Search for the cell housing the specified text and yield its [x, y] center coordinate. 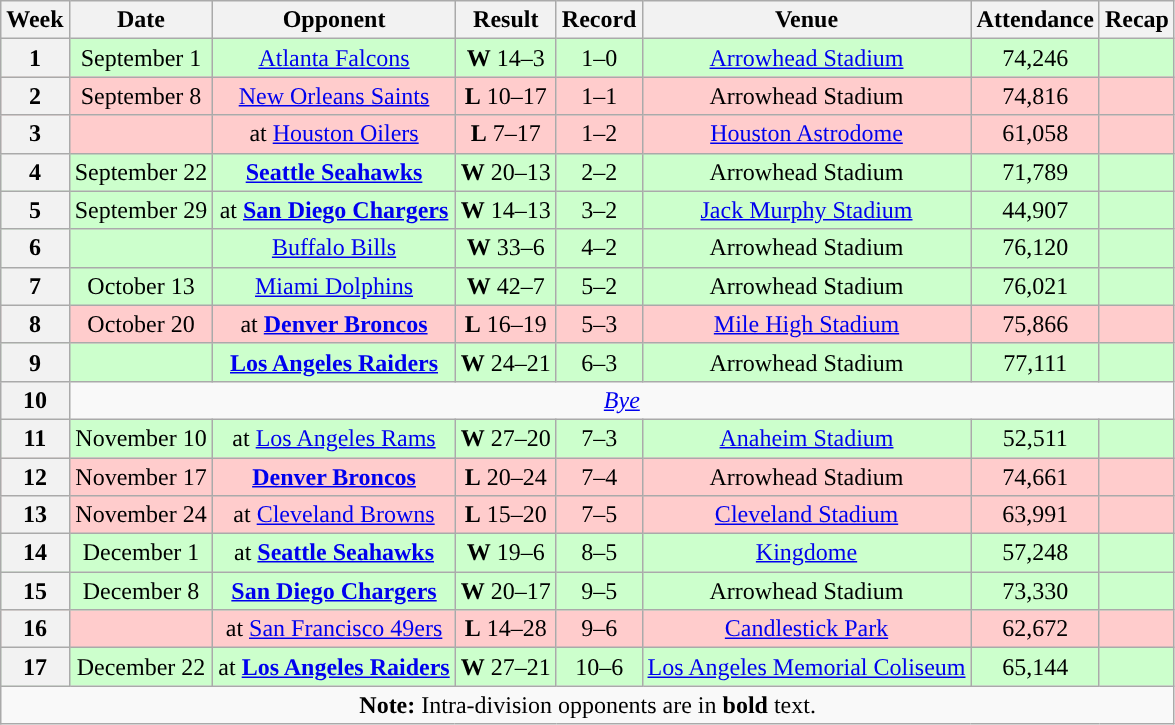
5–3 [599, 324]
Venue [806, 20]
November 17 [141, 477]
74,816 [1035, 96]
at Los Angeles Rams [334, 438]
61,058 [1035, 134]
7–5 [599, 515]
Kingdome [806, 553]
16 [35, 629]
December 22 [141, 667]
September 1 [141, 58]
W 14–3 [506, 58]
L 14–28 [506, 629]
52,511 [1035, 438]
1 [35, 58]
2 [35, 96]
Cleveland Stadium [806, 515]
Mile High Stadium [806, 324]
65,144 [1035, 667]
74,661 [1035, 477]
Jack Murphy Stadium [806, 210]
Los Angeles Memorial Coliseum [806, 667]
Candlestick Park [806, 629]
Result [506, 20]
8–5 [599, 553]
4–2 [599, 248]
W 27–21 [506, 667]
Los Angeles Raiders [334, 362]
W 14–13 [506, 210]
W 33–6 [506, 248]
7 [35, 286]
Attendance [1035, 20]
76,021 [1035, 286]
7–4 [599, 477]
Denver Broncos [334, 477]
W 20–17 [506, 591]
7–3 [599, 438]
Miami Dolphins [334, 286]
3–2 [599, 210]
8 [35, 324]
77,111 [1035, 362]
at Cleveland Browns [334, 515]
San Diego Chargers [334, 591]
at Seattle Seahawks [334, 553]
L 16–19 [506, 324]
W 27–20 [506, 438]
71,789 [1035, 172]
5 [35, 210]
9–6 [599, 629]
L 10–17 [506, 96]
at Los Angeles Raiders [334, 667]
at San Francisco 49ers [334, 629]
Note: Intra-division opponents are in bold text. [588, 705]
L 15–20 [506, 515]
62,672 [1035, 629]
November 10 [141, 438]
57,248 [1035, 553]
Week [35, 20]
1–1 [599, 96]
6–3 [599, 362]
L 20–24 [506, 477]
14 [35, 553]
Opponent [334, 20]
Recap [1136, 20]
October 20 [141, 324]
New Orleans Saints [334, 96]
44,907 [1035, 210]
W 20–13 [506, 172]
Seattle Seahawks [334, 172]
November 24 [141, 515]
13 [35, 515]
Houston Astrodome [806, 134]
73,330 [1035, 591]
1–0 [599, 58]
W 24–21 [506, 362]
Anaheim Stadium [806, 438]
December 1 [141, 553]
September 8 [141, 96]
9 [35, 362]
1–2 [599, 134]
at Denver Broncos [334, 324]
63,991 [1035, 515]
September 22 [141, 172]
September 29 [141, 210]
15 [35, 591]
December 8 [141, 591]
Buffalo Bills [334, 248]
10–6 [599, 667]
9–5 [599, 591]
October 13 [141, 286]
6 [35, 248]
76,120 [1035, 248]
11 [35, 438]
Date [141, 20]
Record [599, 20]
5–2 [599, 286]
3 [35, 134]
W 19–6 [506, 553]
Bye [622, 400]
10 [35, 400]
L 7–17 [506, 134]
17 [35, 667]
at San Diego Chargers [334, 210]
Atlanta Falcons [334, 58]
W 42–7 [506, 286]
4 [35, 172]
2–2 [599, 172]
at Houston Oilers [334, 134]
75,866 [1035, 324]
74,246 [1035, 58]
12 [35, 477]
